For the text-containing cell, return its midpoint in [X, Y] coordinate format. 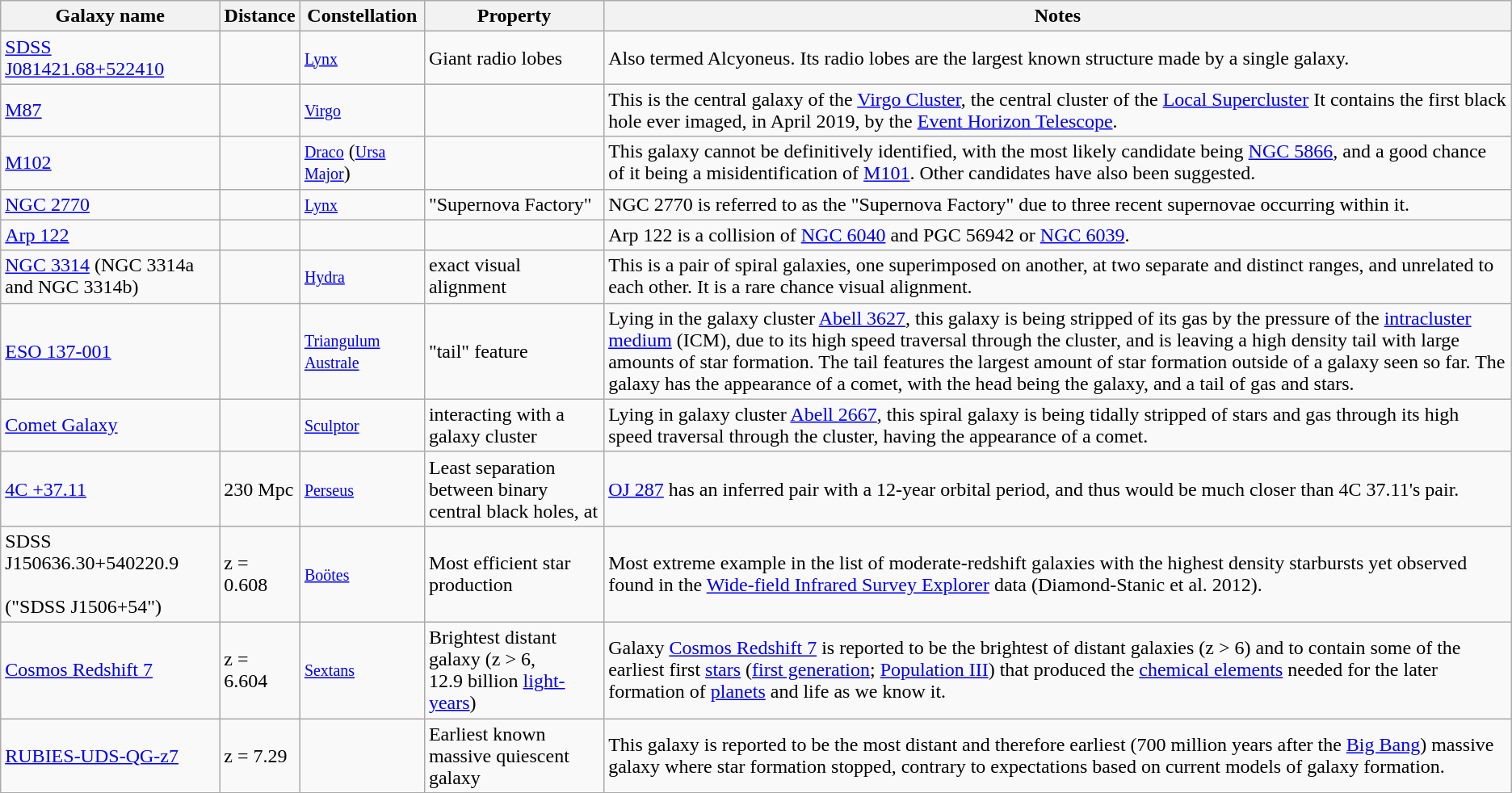
Earliest known massive quiescent galaxy [514, 756]
Arp 122 [110, 235]
NGC 2770 [110, 204]
Sculptor [362, 425]
Notes [1058, 16]
Constellation [362, 16]
M87 [110, 110]
Cosmos Redshift 7 [110, 670]
Perseus [362, 489]
z = 0.608 [260, 573]
Comet Galaxy [110, 425]
ESO 137-001 [110, 350]
Virgo [362, 110]
NGC 3314 (NGC 3314a and NGC 3314b) [110, 276]
SDSS J081421.68+522410 [110, 58]
z = 7.29 [260, 756]
Draco (Ursa Major) [362, 163]
Least separation between binary central black holes, at [514, 489]
Arp 122 is a collision of NGC 6040 and PGC 56942 or NGC 6039. [1058, 235]
OJ 287 has an inferred pair with a 12-year orbital period, and thus would be much closer than 4C 37.11's pair. [1058, 489]
"tail" feature [514, 350]
Also termed Alcyoneus. Its radio lobes are the largest known structure made by a single galaxy. [1058, 58]
Triangulum Australe [362, 350]
Distance [260, 16]
exact visual alignment [514, 276]
NGC 2770 is referred to as the "Supernova Factory" due to three recent supernovae occurring within it. [1058, 204]
Hydra [362, 276]
M102 [110, 163]
Brightest distant galaxy (z > 6, 12.9 billion light-years) [514, 670]
SDSS J150636.30+540220.9("SDSS J1506+54") [110, 573]
Sextans [362, 670]
4C +37.11 [110, 489]
Property [514, 16]
z = 6.604 [260, 670]
230 Mpc [260, 489]
Giant radio lobes [514, 58]
Galaxy name [110, 16]
RUBIES-UDS-QG-z7 [110, 756]
"Supernova Factory" [514, 204]
interacting with a galaxy cluster [514, 425]
Boötes [362, 573]
Most efficient star production [514, 573]
